Return the (x, y) coordinate for the center point of the cell that contains the specified text.  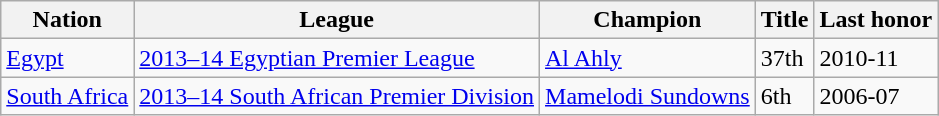
37th (784, 58)
6th (784, 96)
2013–14 South African Premier Division (337, 96)
Champion (648, 20)
Al Ahly (648, 58)
South Africa (68, 96)
League (337, 20)
Title (784, 20)
2010-11 (876, 58)
Nation (68, 20)
2006-07 (876, 96)
Egypt (68, 58)
Last honor (876, 20)
2013–14 Egyptian Premier League (337, 58)
Mamelodi Sundowns (648, 96)
